Determine the (X, Y) coordinate at the center of the cell enclosing the given text.  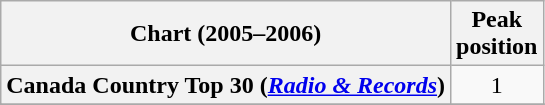
1 (497, 85)
Canada Country Top 30 (Radio & Records) (226, 85)
Chart (2005–2006) (226, 34)
Peakposition (497, 34)
